Return [x, y] of the center of cell containing provided text 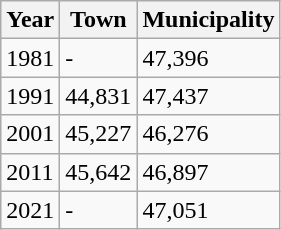
1981 [30, 58]
1991 [30, 96]
Town [98, 20]
Municipality [208, 20]
46,276 [208, 134]
46,897 [208, 172]
45,227 [98, 134]
Year [30, 20]
47,437 [208, 96]
45,642 [98, 172]
2011 [30, 172]
44,831 [98, 96]
47,396 [208, 58]
47,051 [208, 210]
2001 [30, 134]
2021 [30, 210]
